Return [X, Y] of the center of cell containing provided text 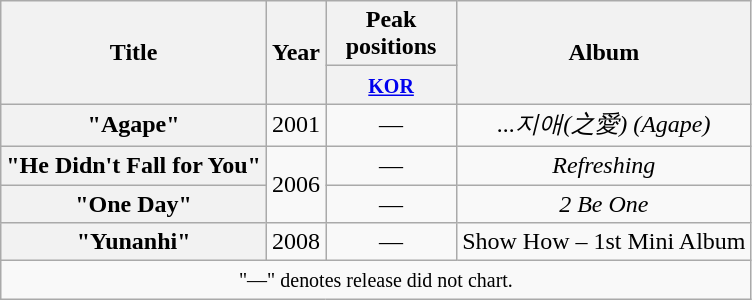
Show How – 1st Mini Album [604, 242]
2006 [296, 184]
Refreshing [604, 165]
"One Day" [134, 203]
"—" denotes release did not chart. [376, 280]
"Yunanhi" [134, 242]
Album [604, 52]
"Agape" [134, 126]
2001 [296, 126]
Peak positions [392, 34]
"He Didn't Fall for You" [134, 165]
2 Be One [604, 203]
KOR [392, 85]
...지애(之愛) (Agape) [604, 126]
Year [296, 52]
2008 [296, 242]
Title [134, 52]
